Provide the (x, y) coordinate of the cell's center where the given text is located.  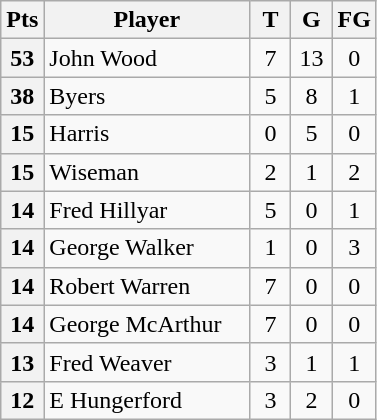
G (312, 20)
Byers (147, 96)
George Walker (147, 248)
T (270, 20)
Wiseman (147, 172)
Robert Warren (147, 286)
FG (354, 20)
George McArthur (147, 324)
8 (312, 96)
Harris (147, 134)
53 (22, 58)
Fred Weaver (147, 362)
Pts (22, 20)
12 (22, 400)
Fred Hillyar (147, 210)
38 (22, 96)
John Wood (147, 58)
E Hungerford (147, 400)
Player (147, 20)
